Pinpoint the cell where the given text exists, returning its (x, y) midpoint coordinate. 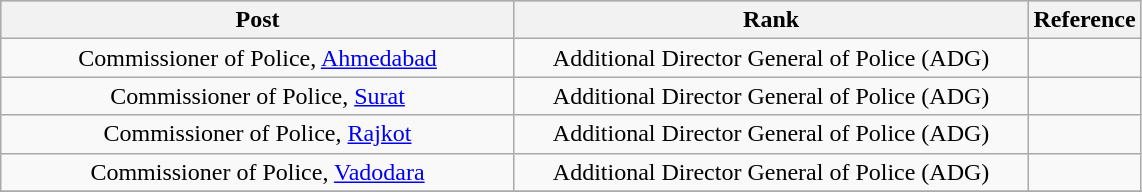
Rank (771, 20)
Post (258, 20)
Commissioner of Police, Rajkot (258, 134)
Commissioner of Police, Ahmedabad (258, 58)
Commissioner of Police, Surat (258, 96)
Commissioner of Police, Vadodara (258, 172)
Reference (1084, 20)
